Capture the cell that displays the provided text and extract its (x, y) central coordinate. 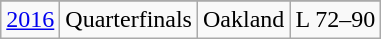
2016 (30, 20)
L 72–90 (336, 20)
Quarterfinals (129, 20)
Oakland (243, 20)
